Locate the cell with the specified text and output its [X, Y] center coordinate. 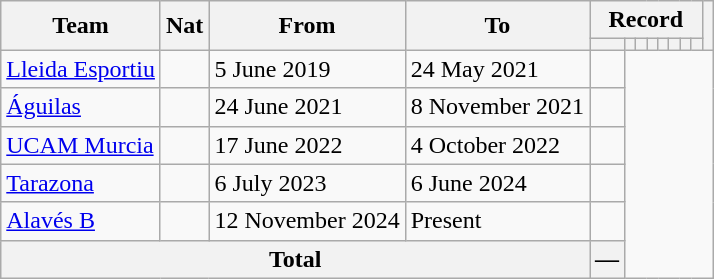
5 June 2019 [307, 69]
UCAM Murcia [81, 145]
6 July 2023 [307, 183]
Present [497, 221]
4 October 2022 [497, 145]
24 May 2021 [497, 69]
Águilas [81, 107]
Total [296, 259]
6 June 2024 [497, 183]
17 June 2022 [307, 145]
From [307, 26]
Alavés B [81, 221]
Lleida Esportiu [81, 69]
Nat [184, 26]
— [608, 259]
To [497, 26]
24 June 2021 [307, 107]
Record [646, 20]
12 November 2024 [307, 221]
Team [81, 26]
Tarazona [81, 183]
8 November 2021 [497, 107]
